Return (X, Y) of the center of cell containing provided text 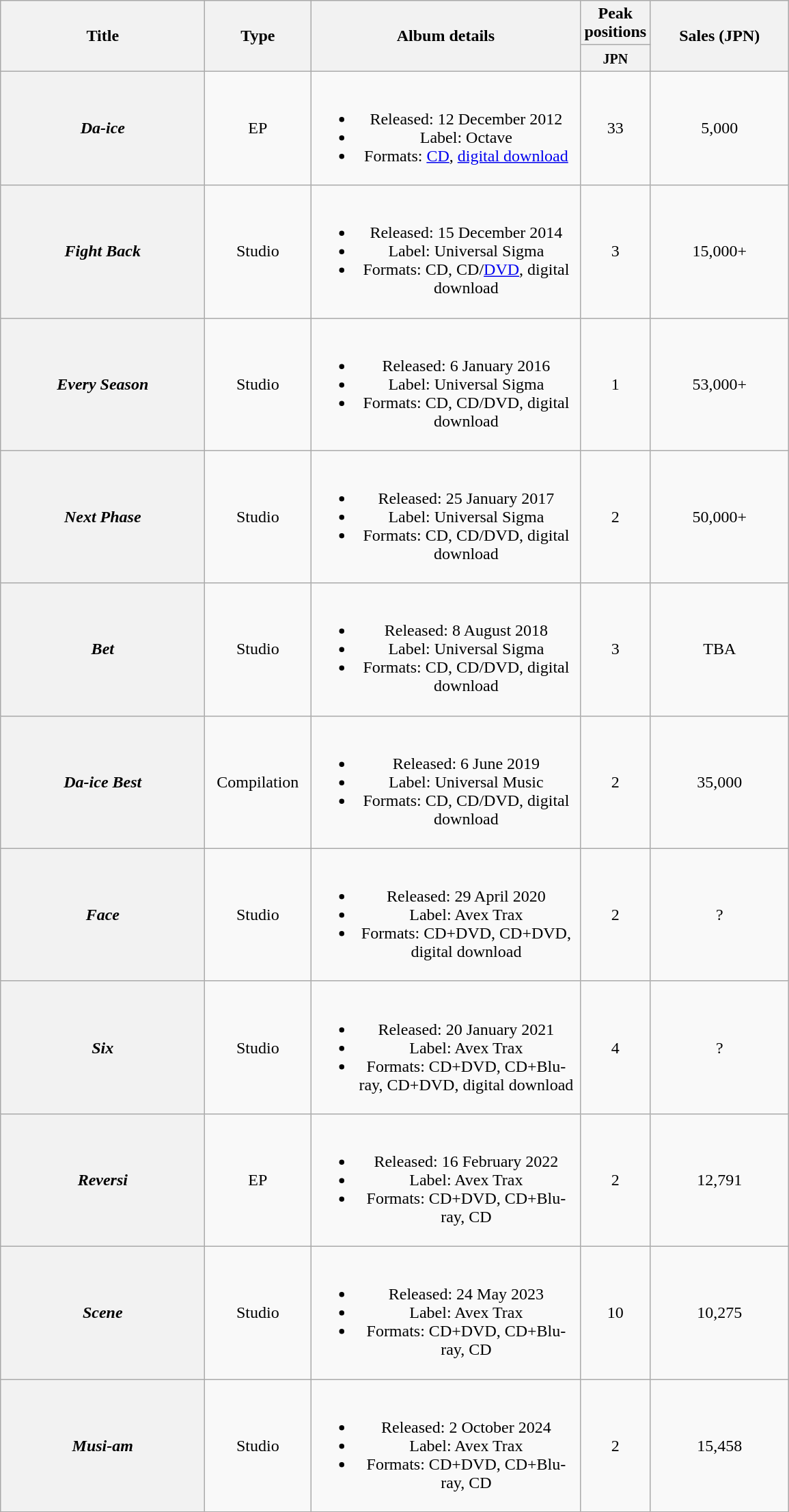
1 (615, 384)
Title (102, 36)
10,275 (720, 1312)
Reversi (102, 1180)
Next Phase (102, 517)
4 (615, 1047)
Six (102, 1047)
12,791 (720, 1180)
50,000+ (720, 517)
Released: 20 January 2021 Label: Avex TraxFormats: CD+DVD, CD+Blu-ray, CD+DVD, digital download (445, 1047)
Released: 24 May 2023 Label: Avex TraxFormats: CD+DVD, CD+Blu-ray, CD (445, 1312)
TBA (720, 649)
Released: 6 June 2019 Label: Universal MusicFormats: CD, CD/DVD, digital download (445, 782)
Bet (102, 649)
35,000 (720, 782)
JPN (615, 58)
33 (615, 129)
15,458 (720, 1446)
53,000+ (720, 384)
10 (615, 1312)
Released: 12 December 2012 Label: OctaveFormats: CD, digital download (445, 129)
Every Season (102, 384)
Da-ice Best (102, 782)
Album details (445, 36)
Released: 25 January 2017 Label: Universal SigmaFormats: CD, CD/DVD, digital download (445, 517)
Fight Back (102, 252)
Da-ice (102, 129)
Type (258, 36)
Released: 15 December 2014 Label: Universal SigmaFormats: CD, CD/DVD, digital download (445, 252)
Released: 16 February 2022 Label: Avex TraxFormats: CD+DVD, CD+Blu-ray, CD (445, 1180)
Released: 2 October 2024 Label: Avex TraxFormats: CD+DVD, CD+Blu-ray, CD (445, 1446)
Scene (102, 1312)
Peak positions (615, 23)
5,000 (720, 129)
Sales (JPN) (720, 36)
Released: 8 August 2018 Label: Universal SigmaFormats: CD, CD/DVD, digital download (445, 649)
Musi-am (102, 1446)
Released: 6 January 2016 Label: Universal SigmaFormats: CD, CD/DVD, digital download (445, 384)
Face (102, 915)
15,000+ (720, 252)
Compilation (258, 782)
Released: 29 April 2020 Label: Avex TraxFormats: CD+DVD, CD+DVD, digital download (445, 915)
